Return the [x, y] coordinate for the center point of the cell that contains the specified text.  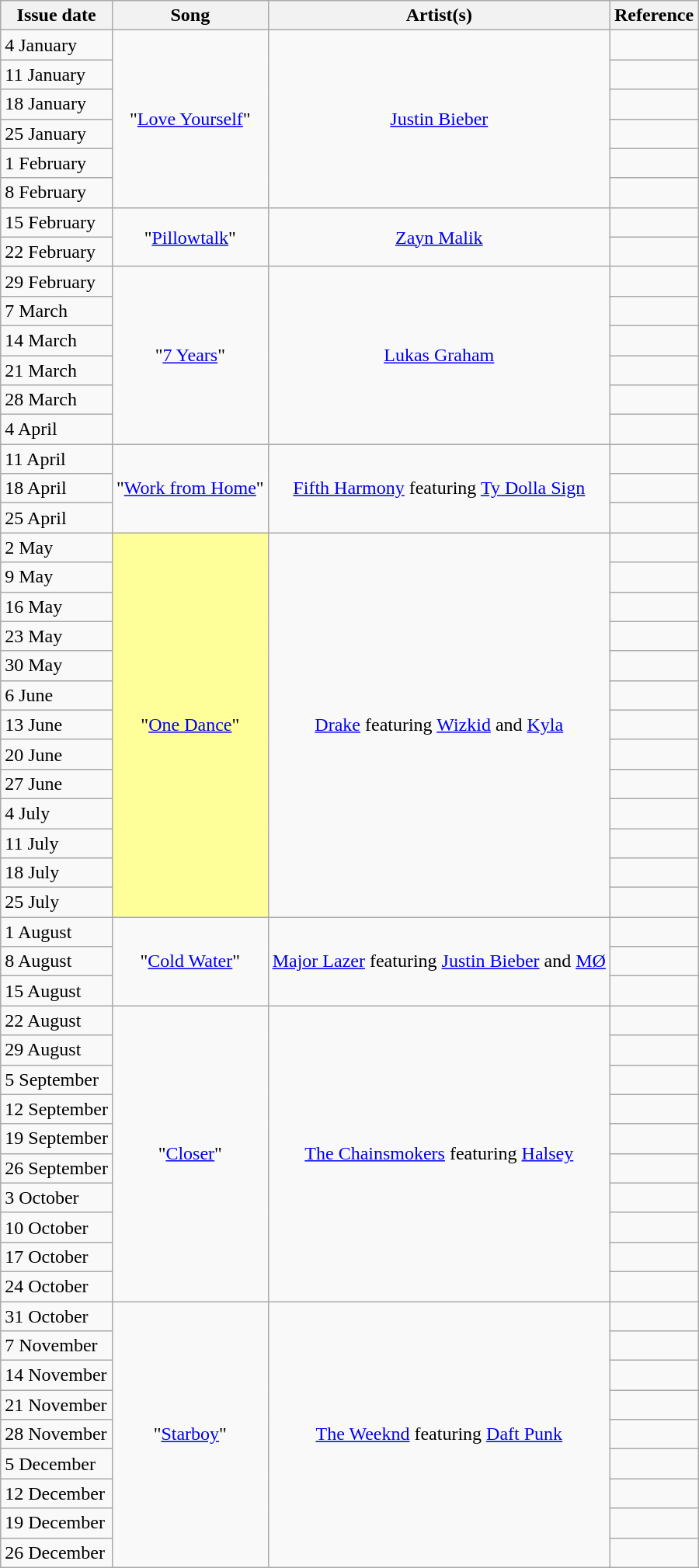
11 January [57, 75]
21 March [57, 370]
5 September [57, 1080]
25 April [57, 518]
26 December [57, 1552]
18 April [57, 488]
6 June [57, 695]
Artist(s) [439, 16]
15 August [57, 991]
18 July [57, 873]
13 June [57, 725]
"Starboy" [190, 1435]
17 October [57, 1257]
8 August [57, 961]
14 March [57, 340]
Reference [654, 16]
4 January [57, 45]
"Closer" [190, 1154]
27 June [57, 784]
4 April [57, 429]
Drake featuring Wizkid and Kyla [439, 725]
11 July [57, 843]
1 February [57, 163]
"Love Yourself" [190, 119]
22 August [57, 1020]
19 September [57, 1139]
26 September [57, 1168]
29 February [57, 281]
28 March [57, 400]
Song [190, 16]
2 May [57, 548]
The Chainsmokers featuring Halsey [439, 1154]
Lukas Graham [439, 355]
7 November [57, 1346]
8 February [57, 193]
31 October [57, 1316]
11 April [57, 459]
Fifth Harmony featuring Ty Dolla Sign [439, 488]
12 December [57, 1493]
10 October [57, 1227]
25 January [57, 134]
21 November [57, 1405]
"7 Years" [190, 355]
4 July [57, 813]
25 July [57, 902]
3 October [57, 1198]
"Work from Home" [190, 488]
24 October [57, 1286]
Major Lazer featuring Justin Bieber and MØ [439, 961]
7 March [57, 311]
28 November [57, 1434]
22 February [57, 252]
12 September [57, 1109]
1 August [57, 932]
16 May [57, 607]
23 May [57, 636]
14 November [57, 1375]
Issue date [57, 16]
The Weeknd featuring Daft Punk [439, 1435]
5 December [57, 1464]
18 January [57, 104]
Justin Bieber [439, 119]
15 February [57, 222]
"Cold Water" [190, 961]
20 June [57, 754]
"One Dance" [190, 725]
19 December [57, 1523]
Zayn Malik [439, 237]
29 August [57, 1050]
9 May [57, 577]
"Pillowtalk" [190, 237]
30 May [57, 666]
